Detect which cell encompasses the target text, then output its [x, y] center coordinate. 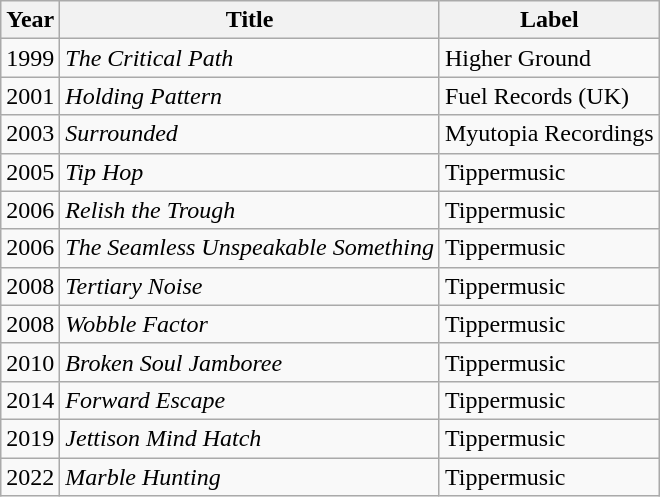
Jettison Mind Hatch [250, 438]
Title [250, 20]
Wobble Factor [250, 324]
Myutopia Recordings [549, 134]
Tip Hop [250, 172]
Holding Pattern [250, 96]
Tertiary Noise [250, 286]
Fuel Records (UK) [549, 96]
Marble Hunting [250, 477]
Higher Ground [549, 58]
2005 [30, 172]
2019 [30, 438]
2001 [30, 96]
2014 [30, 400]
Broken Soul Jamboree [250, 362]
1999 [30, 58]
2003 [30, 134]
Forward Escape [250, 400]
Year [30, 20]
Relish the Trough [250, 210]
The Seamless Unspeakable Something [250, 248]
The Critical Path [250, 58]
2010 [30, 362]
2022 [30, 477]
Label [549, 20]
Surrounded [250, 134]
